Pinpoint the cell where the given text exists, returning its (X, Y) midpoint coordinate. 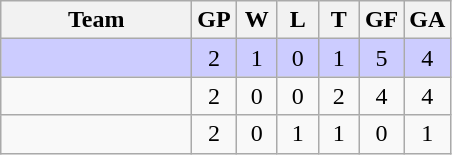
GA (428, 20)
5 (381, 58)
T (338, 20)
GP (214, 20)
L (298, 20)
Team (96, 20)
GF (381, 20)
W (256, 20)
